Scan for the cell matching the given text and deliver its [X, Y] coordinate at center. 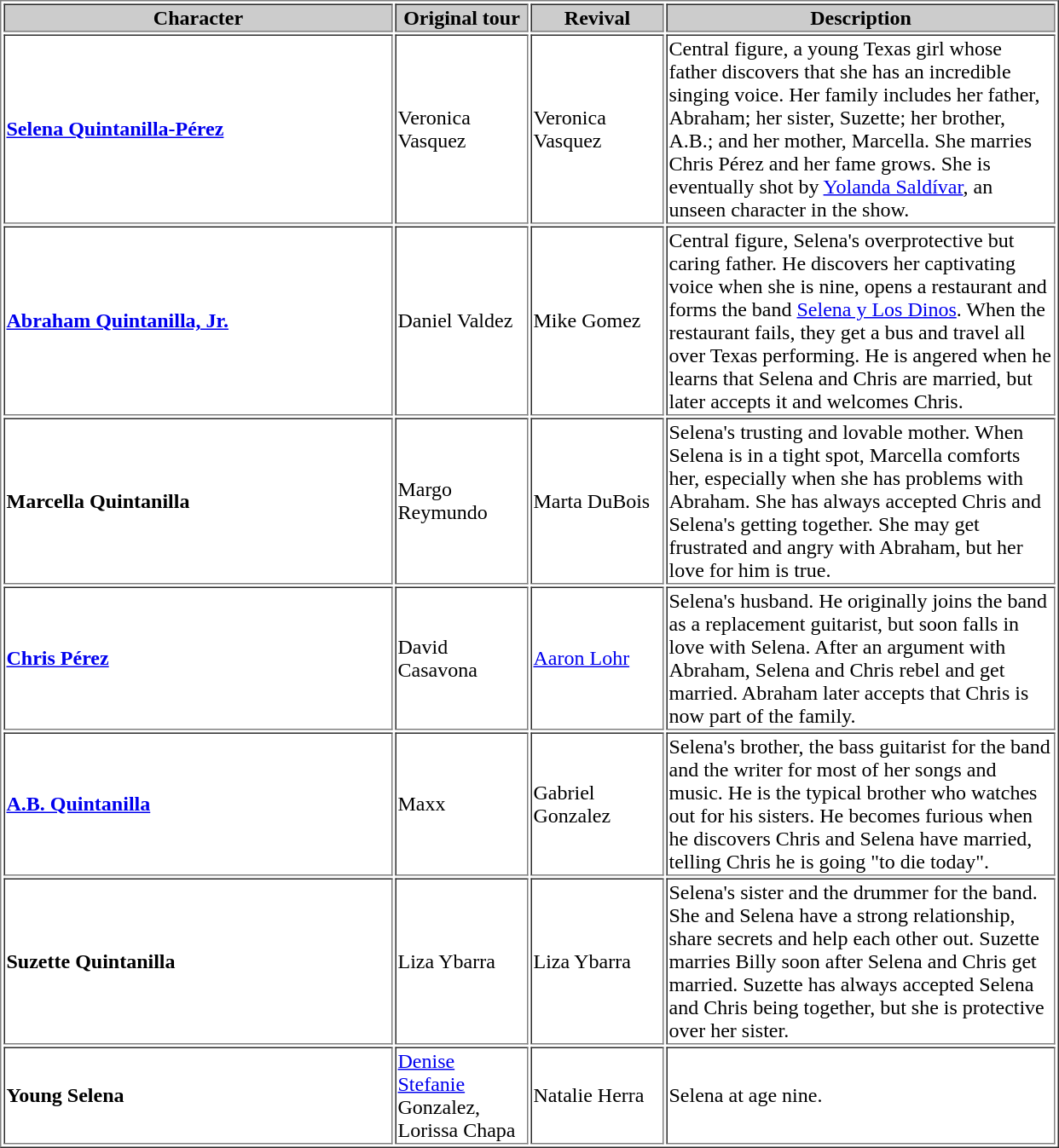
Maxx [462, 805]
Gabriel Gonzalez [597, 805]
Denise Stefanie Gonzalez, Lorissa Chapa [462, 1095]
David Casavona [462, 658]
Selena at age nine. [861, 1095]
Suzette Quintanilla [198, 961]
A.B. Quintanilla [198, 805]
Chris Pérez [198, 658]
Natalie Herra [597, 1095]
Abraham Quintanilla, Jr. [198, 321]
Original tour [462, 17]
Daniel Valdez [462, 321]
Marta DuBois [597, 501]
Description [861, 17]
Young Selena [198, 1095]
Character [198, 17]
Aaron Lohr [597, 658]
Marcella Quintanilla [198, 501]
Margo Reymundo [462, 501]
Revival [597, 17]
Mike Gomez [597, 321]
Selena Quintanilla-Pérez [198, 129]
